Provide the (x, y) coordinate of the cell's center where the given text is located.  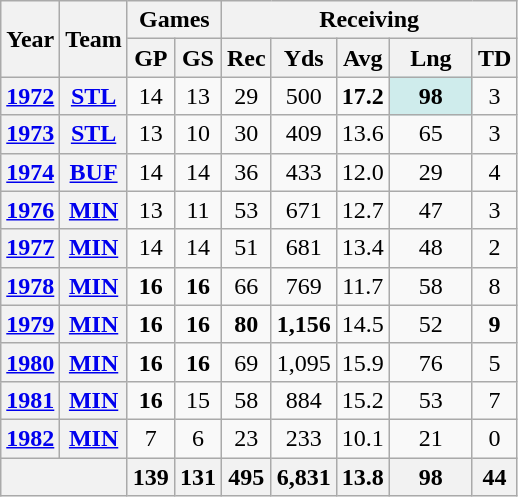
433 (304, 172)
139 (150, 477)
6,831 (304, 477)
12.0 (362, 172)
TD (494, 58)
769 (304, 286)
495 (246, 477)
0 (494, 438)
1981 (30, 400)
Receiving (368, 20)
65 (430, 134)
Lng (430, 58)
10 (198, 134)
23 (246, 438)
44 (494, 477)
681 (304, 248)
BUF (94, 172)
131 (198, 477)
9 (494, 324)
233 (304, 438)
1977 (30, 248)
Rec (246, 58)
15 (198, 400)
884 (304, 400)
1972 (30, 96)
14.5 (362, 324)
47 (430, 210)
GP (150, 58)
48 (430, 248)
13.6 (362, 134)
51 (246, 248)
GS (198, 58)
5 (494, 362)
36 (246, 172)
52 (430, 324)
671 (304, 210)
409 (304, 134)
13.8 (362, 477)
1,095 (304, 362)
4 (494, 172)
17.2 (362, 96)
1980 (30, 362)
1973 (30, 134)
Avg (362, 58)
1982 (30, 438)
1,156 (304, 324)
Team (94, 39)
21 (430, 438)
80 (246, 324)
1978 (30, 286)
1976 (30, 210)
12.7 (362, 210)
76 (430, 362)
2 (494, 248)
11 (198, 210)
6 (198, 438)
69 (246, 362)
10.1 (362, 438)
8 (494, 286)
Yds (304, 58)
15.2 (362, 400)
1979 (30, 324)
30 (246, 134)
1974 (30, 172)
500 (304, 96)
66 (246, 286)
15.9 (362, 362)
Games (174, 20)
11.7 (362, 286)
13.4 (362, 248)
Year (30, 39)
